Identify which cell holds the provided text, then report its (X, Y) central coordinate. 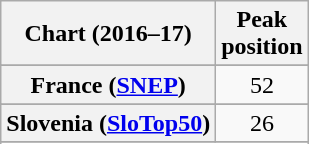
Peak position (262, 34)
26 (262, 123)
Slovenia (SloTop50) (108, 123)
52 (262, 85)
Chart (2016–17) (108, 34)
France (SNEP) (108, 85)
